Search for the cell housing the specified text and yield its [X, Y] center coordinate. 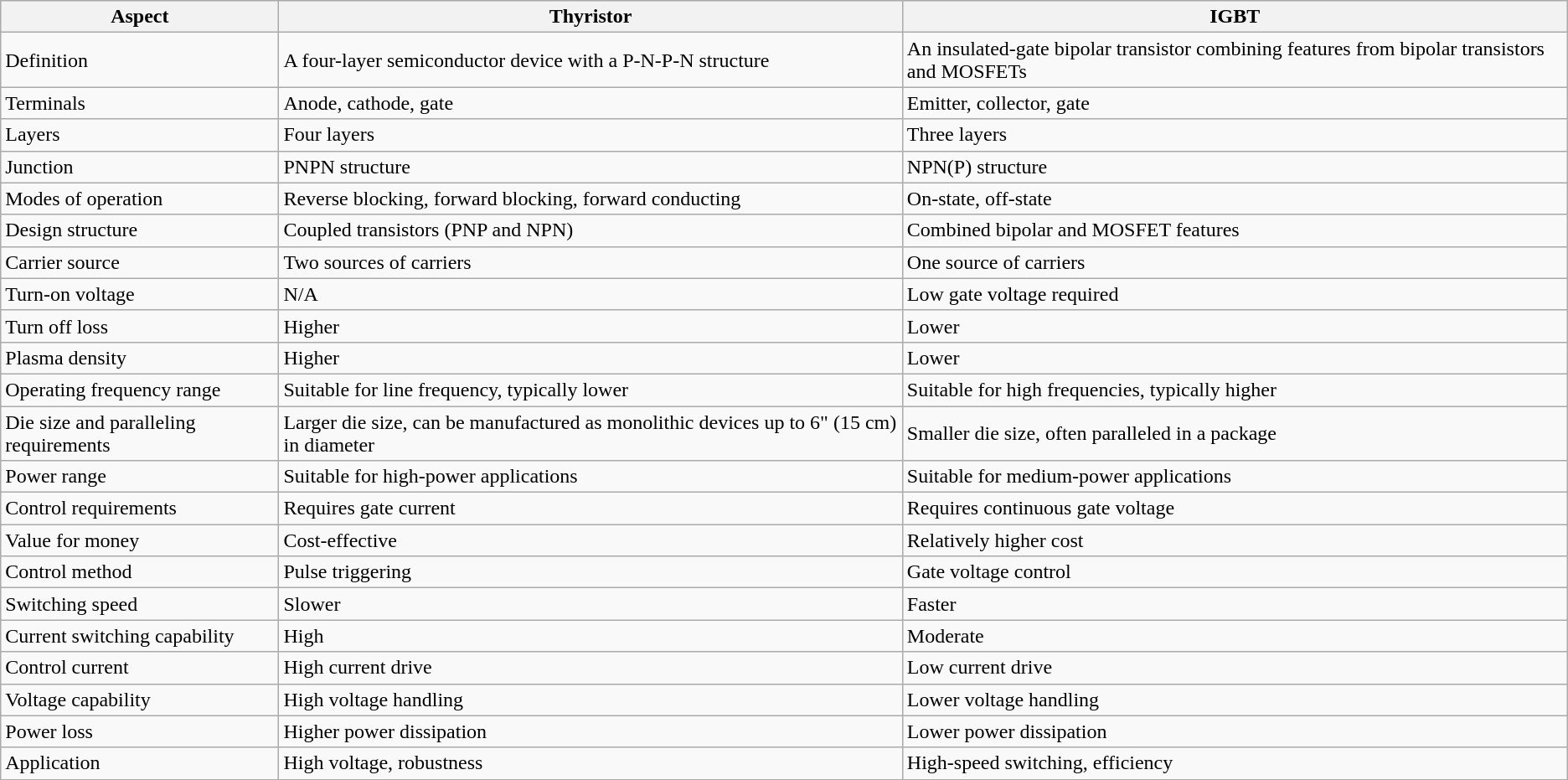
Requires continuous gate voltage [1235, 509]
Value for money [140, 540]
High voltage, robustness [591, 763]
Application [140, 763]
Power range [140, 477]
Lower voltage handling [1235, 700]
Carrier source [140, 262]
Turn-on voltage [140, 294]
On-state, off-state [1235, 199]
Two sources of carriers [591, 262]
Suitable for line frequency, typically lower [591, 390]
Design structure [140, 230]
Junction [140, 167]
Die size and paralleling requirements [140, 432]
Thyristor [591, 17]
Faster [1235, 604]
IGBT [1235, 17]
An insulated-gate bipolar transistor combining features from bipolar transistors and MOSFETs [1235, 60]
Control requirements [140, 509]
Suitable for high frequencies, typically higher [1235, 390]
Four layers [591, 135]
N/A [591, 294]
Coupled transistors (PNP and NPN) [591, 230]
Control current [140, 668]
NPN(P) structure [1235, 167]
Suitable for high-power applications [591, 477]
Switching speed [140, 604]
Modes of operation [140, 199]
Suitable for medium-power applications [1235, 477]
A four-layer semiconductor device with a P-N-P-N structure [591, 60]
Power loss [140, 731]
Control method [140, 572]
Plasma density [140, 358]
Requires gate current [591, 509]
PNPN structure [591, 167]
Turn off loss [140, 326]
Anode, cathode, gate [591, 103]
High-speed switching, efficiency [1235, 763]
Cost-effective [591, 540]
Current switching capability [140, 636]
Moderate [1235, 636]
High [591, 636]
Three layers [1235, 135]
Terminals [140, 103]
Definition [140, 60]
Smaller die size, often paralleled in a package [1235, 432]
Pulse triggering [591, 572]
Low gate voltage required [1235, 294]
High current drive [591, 668]
High voltage handling [591, 700]
Operating frequency range [140, 390]
Lower power dissipation [1235, 731]
Larger die size, can be manufactured as monolithic devices up to 6" (15 cm) in diameter [591, 432]
Low current drive [1235, 668]
Voltage capability [140, 700]
Emitter, collector, gate [1235, 103]
Reverse blocking, forward blocking, forward conducting [591, 199]
One source of carriers [1235, 262]
Aspect [140, 17]
Higher power dissipation [591, 731]
Combined bipolar and MOSFET features [1235, 230]
Slower [591, 604]
Gate voltage control [1235, 572]
Relatively higher cost [1235, 540]
Layers [140, 135]
